Capture the cell that displays the provided text and extract its (x, y) central coordinate. 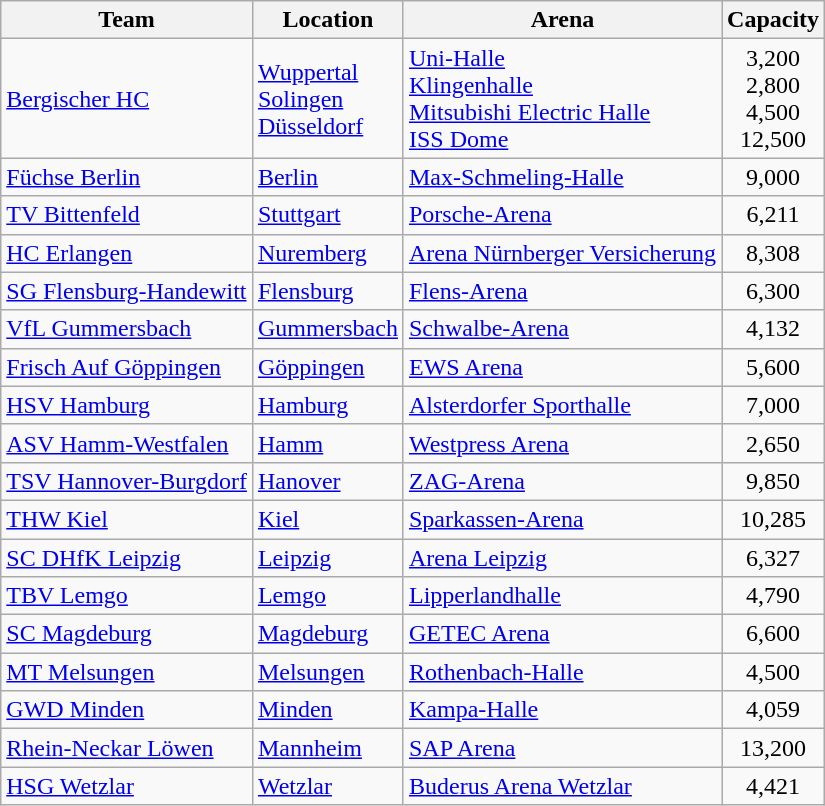
Bergischer HC (127, 98)
Kiel (328, 519)
Alsterdorfer Sporthalle (562, 405)
Berlin (328, 177)
4,132 (774, 329)
Rothenbach-Halle (562, 672)
TSV Hannover-Burgdorf (127, 481)
SC DHfK Leipzig (127, 557)
Nuremberg (328, 253)
ASV Hamm-Westfalen (127, 443)
Arena (562, 20)
TV Bittenfeld (127, 215)
Göppingen (328, 367)
6,600 (774, 634)
Mannheim (328, 748)
Kampa-Halle (562, 710)
GETEC Arena (562, 634)
8,308 (774, 253)
4,421 (774, 786)
Melsungen (328, 672)
MT Melsungen (127, 672)
10,285 (774, 519)
6,300 (774, 291)
Max-Schmeling-Halle (562, 177)
9,000 (774, 177)
Rhein-Neckar Löwen (127, 748)
EWS Arena (562, 367)
Lemgo (328, 596)
Füchse Berlin (127, 177)
THW Kiel (127, 519)
TBV Lemgo (127, 596)
Flensburg (328, 291)
Capacity (774, 20)
2,650 (774, 443)
4,059 (774, 710)
Sparkassen-Arena (562, 519)
Flens-Arena (562, 291)
Arena Nürnberger Versicherung (562, 253)
HC Erlangen (127, 253)
HSV Hamburg (127, 405)
Uni-HalleKlingenhalleMitsubishi Electric HalleISS Dome (562, 98)
SAP Arena (562, 748)
Wetzlar (328, 786)
GWD Minden (127, 710)
Hamburg (328, 405)
6,327 (774, 557)
Lipperlandhalle (562, 596)
13,200 (774, 748)
ZAG-Arena (562, 481)
Leipzig (328, 557)
WuppertalSolingenDüsseldorf (328, 98)
Hanover (328, 481)
Schwalbe-Arena (562, 329)
Arena Leipzig (562, 557)
Gummersbach (328, 329)
SC Magdeburg (127, 634)
Hamm (328, 443)
Magdeburg (328, 634)
4,500 (774, 672)
Minden (328, 710)
3,2002,8004,50012,500 (774, 98)
9,850 (774, 481)
Stuttgart (328, 215)
4,790 (774, 596)
HSG Wetzlar (127, 786)
Frisch Auf Göppingen (127, 367)
Team (127, 20)
5,600 (774, 367)
Westpress Arena (562, 443)
Buderus Arena Wetzlar (562, 786)
SG Flensburg-Handewitt (127, 291)
7,000 (774, 405)
6,211 (774, 215)
VfL Gummersbach (127, 329)
Location (328, 20)
Porsche-Arena (562, 215)
